Determine the (x, y) coordinate at the center of the cell enclosing the given text.  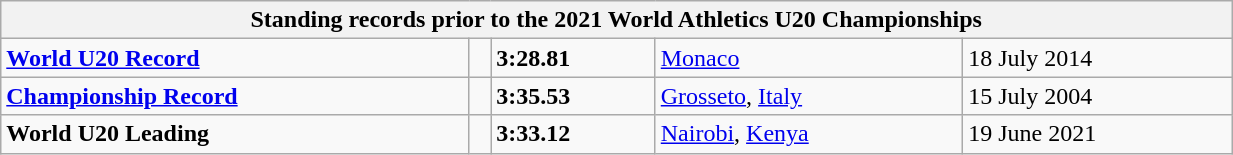
19 June 2021 (1098, 134)
3:35.53 (573, 96)
Nairobi, Kenya (808, 134)
Grosseto, Italy (808, 96)
World U20 Record (236, 58)
15 July 2004 (1098, 96)
18 July 2014 (1098, 58)
Monaco (808, 58)
World U20 Leading (236, 134)
3:33.12 (573, 134)
Championship Record (236, 96)
3:28.81 (573, 58)
Standing records prior to the 2021 World Athletics U20 Championships (616, 20)
